Search for the cell housing the specified text and yield its [X, Y] center coordinate. 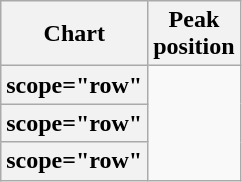
Chart [74, 34]
Peakposition [194, 34]
